Pinpoint the cell where the given text exists, returning its [x, y] midpoint coordinate. 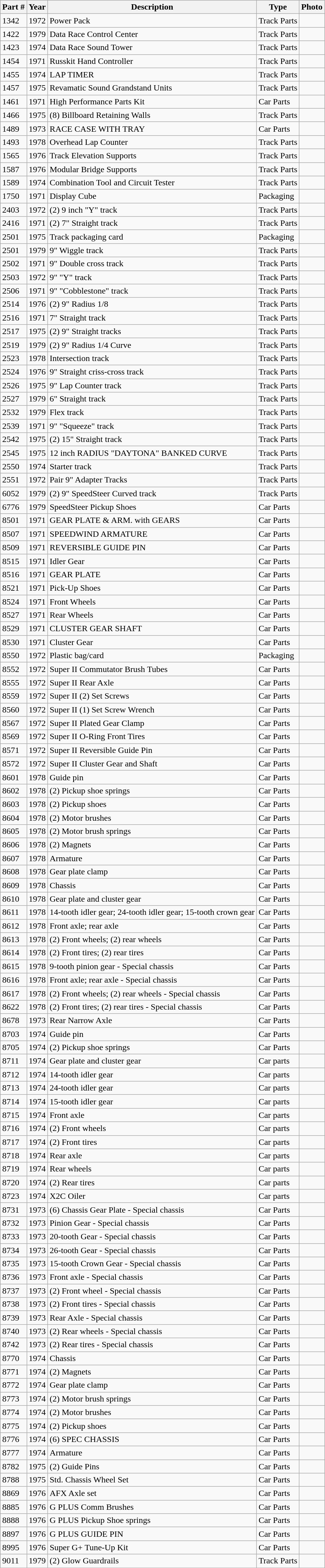
9" "Y" track [152, 277]
Intersection track [152, 358]
8555 [13, 683]
RACE CASE WITH TRAY [152, 129]
8678 [13, 1020]
Display Cube [152, 196]
Data Race Control Center [152, 34]
Rear wheels [152, 1169]
20-tooth Gear - Special chassis [152, 1236]
Rear Narrow Axle [152, 1020]
1589 [13, 183]
8773 [13, 1399]
8622 [13, 1007]
8735 [13, 1264]
Type [278, 7]
6" Straight track [152, 399]
8771 [13, 1372]
8738 [13, 1304]
15-tooth Crown Gear - Special chassis [152, 1264]
8775 [13, 1426]
REVERSIBLE GUIDE PIN [152, 547]
8559 [13, 696]
8742 [13, 1345]
Revamatic Sound Grandstand Units [152, 88]
2517 [13, 331]
Super II O-Ring Front Tires [152, 737]
(2) Rear tires - Special chassis [152, 1345]
1587 [13, 169]
8569 [13, 737]
G PLUS Comm Brushes [152, 1507]
2524 [13, 372]
8572 [13, 764]
Modular Bridge Supports [152, 169]
(2) Rear wheels - Special chassis [152, 1331]
Track packaging card [152, 237]
Year [37, 7]
(6) SPEC CHASSIS [152, 1439]
(2) 9" Straight tracks [152, 331]
8610 [13, 899]
8703 [13, 1034]
CLUSTER GEAR SHAFT [152, 629]
(8) Billboard Retaining Walls [152, 115]
8995 [13, 1547]
6052 [13, 493]
(6) Chassis Gear Plate - Special chassis [152, 1209]
1750 [13, 196]
1466 [13, 115]
(2) 15" Straight track [152, 439]
Flex track [152, 413]
9-tooth pinion gear - Special chassis [152, 966]
8608 [13, 872]
8615 [13, 966]
8609 [13, 885]
Data Race Sound Tower [152, 48]
(2) Rear tires [152, 1182]
8501 [13, 520]
8606 [13, 845]
8739 [13, 1318]
Super II Plated Gear Clamp [152, 723]
Track Elevation Supports [152, 155]
8776 [13, 1439]
Super II (2) Set Screws [152, 696]
G PLUS GUIDE PIN [152, 1534]
8611 [13, 912]
Super II Reversible Guide Pin [152, 750]
(2) Front tires; (2) rear tires - Special chassis [152, 1007]
26-tooth Gear - Special chassis [152, 1250]
14-tooth idler gear; 24-tooth idler gear; 15-tooth crown gear [152, 912]
14-tooth idler gear [152, 1075]
8888 [13, 1520]
LAP TIMER [152, 75]
(2) 9 inch "Y" track [152, 210]
(2) Front wheel - Special chassis [152, 1291]
AFX Axle set [152, 1493]
Front axle; rear axle [152, 926]
2526 [13, 385]
8613 [13, 939]
Front axle - Special chassis [152, 1277]
2545 [13, 453]
8869 [13, 1493]
Front axle; rear axle - Special chassis [152, 980]
G PLUS Pickup Shoe springs [152, 1520]
GEAR PLATE & ARM. with GEARS [152, 520]
Plastic bag/card [152, 656]
8718 [13, 1155]
9" "Squeeze" track [152, 426]
8732 [13, 1223]
2551 [13, 480]
Std. Chassis Wheel Set [152, 1480]
Super II Commutator Brush Tubes [152, 669]
(2) Front wheels; (2) rear wheels [152, 939]
2539 [13, 426]
8770 [13, 1358]
2416 [13, 223]
Rear Wheels [152, 615]
Rear Axle - Special chassis [152, 1318]
8897 [13, 1534]
Photo [312, 7]
8509 [13, 547]
1493 [13, 142]
2506 [13, 291]
8527 [13, 615]
8734 [13, 1250]
9" Lap Counter track [152, 385]
8507 [13, 534]
8616 [13, 980]
6776 [13, 507]
8714 [13, 1102]
Super II (1) Set Screw Wrench [152, 710]
2523 [13, 358]
8772 [13, 1385]
2516 [13, 318]
8604 [13, 818]
1342 [13, 21]
8740 [13, 1331]
SPEEDWIND ARMATURE [152, 534]
(2) Front wheels; (2) rear wheels - Special chassis [152, 993]
Front Wheels [152, 602]
1457 [13, 88]
8733 [13, 1236]
8788 [13, 1480]
2502 [13, 264]
Idler Gear [152, 561]
8717 [13, 1142]
Front axle [152, 1115]
8711 [13, 1061]
(2) Front wheels [152, 1129]
8550 [13, 656]
8720 [13, 1182]
1461 [13, 102]
8571 [13, 750]
8723 [13, 1196]
8715 [13, 1115]
Overhead Lap Counter [152, 142]
12 inch RADIUS "DAYTONA" BANKED CURVE [152, 453]
1422 [13, 34]
Power Pack [152, 21]
2550 [13, 466]
2403 [13, 210]
2542 [13, 439]
8705 [13, 1048]
8607 [13, 858]
9" Wiggle track [152, 250]
Pinion Gear - Special chassis [152, 1223]
2527 [13, 399]
9011 [13, 1561]
8774 [13, 1412]
8529 [13, 629]
8712 [13, 1075]
Russkit Hand Controller [152, 61]
Part # [13, 7]
1565 [13, 155]
SpeedSteer Pickup Shoes [152, 507]
(2) Glow Guardrails [152, 1561]
8567 [13, 723]
Starter track [152, 466]
8524 [13, 602]
High Performance Parts Kit [152, 102]
8601 [13, 777]
8777 [13, 1453]
8713 [13, 1088]
8737 [13, 1291]
(2) 7" Straight track [152, 223]
8560 [13, 710]
Cluster Gear [152, 642]
1454 [13, 61]
9" Straight criss-cross track [152, 372]
2503 [13, 277]
8516 [13, 574]
(2) Front tires [152, 1142]
15-tooth idler gear [152, 1102]
(2) 9" SpeedSteer Curved track [152, 493]
8530 [13, 642]
8515 [13, 561]
9" "Cobblestone" track [152, 291]
8614 [13, 953]
7" Straight track [152, 318]
8719 [13, 1169]
8736 [13, 1277]
2532 [13, 413]
Super II Rear Axle [152, 683]
(2) 9" Radius 1/8 [152, 304]
Combination Tool and Circuit Tester [152, 183]
8602 [13, 791]
1489 [13, 129]
Super II Cluster Gear and Shaft [152, 764]
Pick-Up Shoes [152, 588]
(2) Guide Pins [152, 1466]
8552 [13, 669]
1423 [13, 48]
1455 [13, 75]
Rear axle [152, 1155]
9" Double cross track [152, 264]
8617 [13, 993]
(2) Front tires; (2) rear tires [152, 953]
Description [152, 7]
(2) Front tires - Special chassis [152, 1304]
8731 [13, 1209]
8885 [13, 1507]
8716 [13, 1129]
2514 [13, 304]
24-tooth idler gear [152, 1088]
8603 [13, 804]
8612 [13, 926]
8521 [13, 588]
2519 [13, 345]
GEAR PLATE [152, 574]
8605 [13, 831]
(2) 9" Radius 1/4 Curve [152, 345]
X2C Oiler [152, 1196]
Super G+ Tune-Up Kit [152, 1547]
8782 [13, 1466]
Pair 9" Adapter Tracks [152, 480]
